Find where the given text appears and provide that cell's center as (X, Y) coordinate. 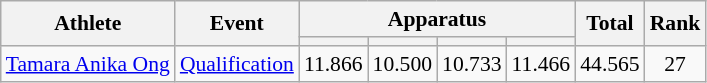
10.500 (402, 64)
Qualification (237, 64)
Athlete (88, 24)
11.866 (334, 64)
27 (676, 64)
44.565 (610, 64)
Total (610, 24)
11.466 (542, 64)
Event (237, 24)
10.733 (472, 64)
Apparatus (437, 19)
Rank (676, 24)
Tamara Anika Ong (88, 64)
